Locate the cell with the specified text and output its [X, Y] center coordinate. 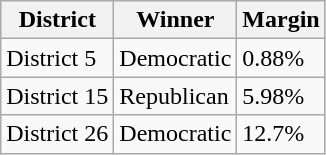
5.98% [281, 96]
Margin [281, 20]
Winner [176, 20]
District 26 [58, 134]
12.7% [281, 134]
0.88% [281, 58]
Republican [176, 96]
District 15 [58, 96]
District 5 [58, 58]
District [58, 20]
